Search for the cell housing the specified text and yield its (X, Y) center coordinate. 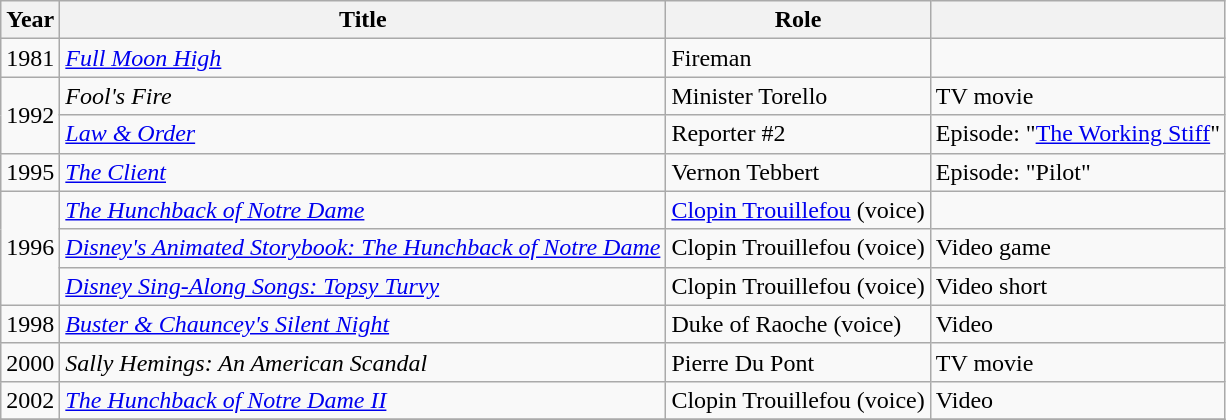
1996 (30, 248)
Disney's Animated Storybook: The Hunchback of Notre Dame (363, 248)
Vernon Tebbert (798, 172)
Year (30, 20)
1995 (30, 172)
Episode: "The Working Stiff" (1078, 134)
The Hunchback of Notre Dame II (363, 400)
Law & Order (363, 134)
Fireman (798, 58)
Fool's Fire (363, 96)
Role (798, 20)
Sally Hemings: An American Scandal (363, 362)
Reporter #2 (798, 134)
Episode: "Pilot" (1078, 172)
1992 (30, 115)
Disney Sing-Along Songs: Topsy Turvy (363, 286)
The Client (363, 172)
Title (363, 20)
Minister Torello (798, 96)
Duke of Raoche (voice) (798, 324)
Video short (1078, 286)
Video game (1078, 248)
Full Moon High (363, 58)
Buster & Chauncey's Silent Night (363, 324)
1998 (30, 324)
Pierre Du Pont (798, 362)
1981 (30, 58)
2000 (30, 362)
2002 (30, 400)
The Hunchback of Notre Dame (363, 210)
